Extract the (x, y) coordinate from the center of the cell holding the provided text.  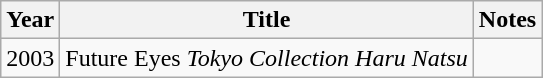
Title (267, 20)
Year (30, 20)
Future Eyes Tokyo Collection Haru Natsu (267, 58)
2003 (30, 58)
Notes (507, 20)
